Return (X, Y) of the center of cell containing provided text 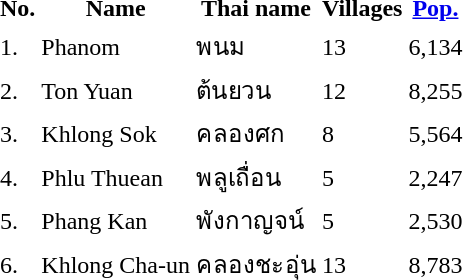
Ton Yuan (116, 90)
12 (362, 90)
ต้นยวน (256, 90)
8 (362, 134)
พังกาญจน์ (256, 220)
พนม (256, 46)
Khlong Sok (116, 134)
Phlu Thuean (116, 177)
Phang Kan (116, 220)
13 (362, 46)
พลูเถื่อน (256, 177)
Phanom (116, 46)
คลองศก (256, 134)
